Return the [x, y] coordinate for the center point of the cell that contains the specified text.  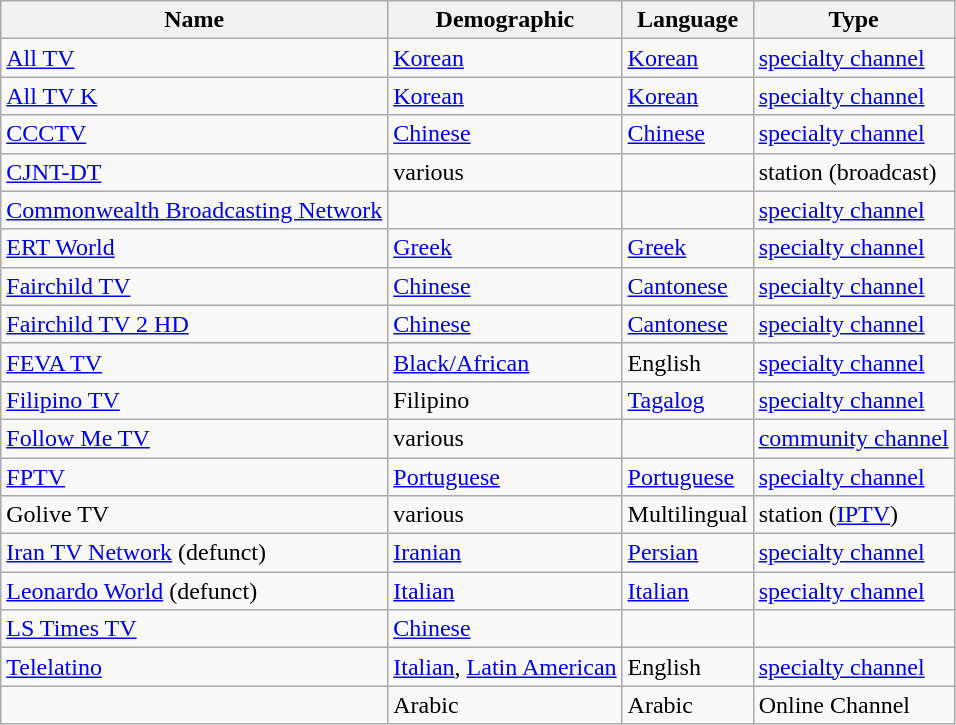
Fairchild TV [194, 286]
Filipino TV [194, 400]
Filipino [505, 400]
Persian [688, 553]
community channel [854, 438]
Follow Me TV [194, 438]
Online Channel [854, 705]
CCCTV [194, 134]
Demographic [505, 20]
LS Times TV [194, 629]
CJNT-DT [194, 172]
station (broadcast) [854, 172]
Fairchild TV 2 HD [194, 324]
All TV K [194, 96]
All TV [194, 58]
Golive TV [194, 515]
FEVA TV [194, 362]
Black/African [505, 362]
Iranian [505, 553]
Leonardo World (defunct) [194, 591]
Multilingual [688, 515]
Italian, Latin American [505, 667]
station (IPTV) [854, 515]
Name [194, 20]
Commonwealth Broadcasting Network [194, 210]
Language [688, 20]
Type [854, 20]
FPTV [194, 477]
Iran TV Network (defunct) [194, 553]
Telelatino [194, 667]
Tagalog [688, 400]
ERT World [194, 248]
